Pinpoint the cell where the given text exists, returning its [X, Y] midpoint coordinate. 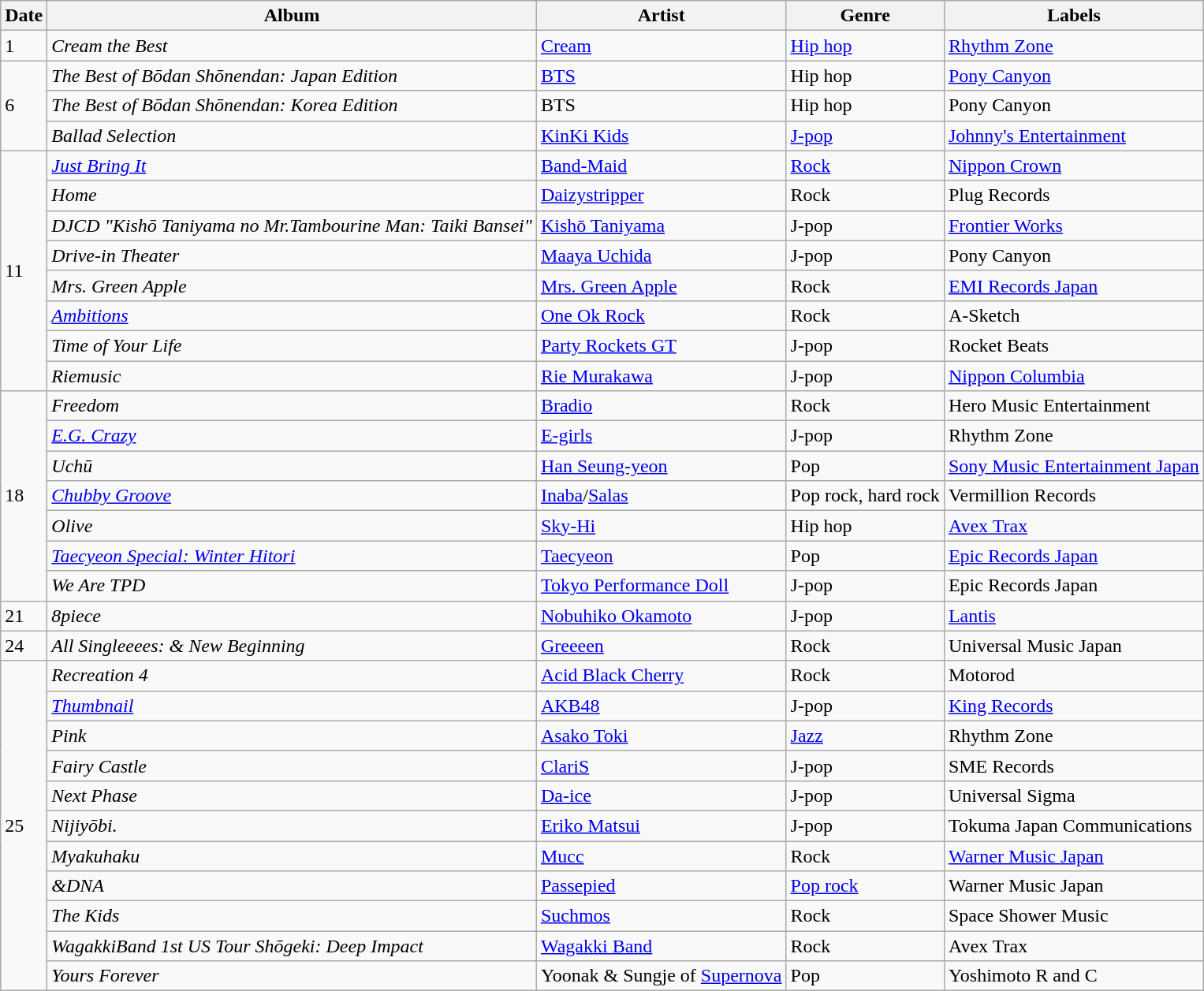
The Best of Bōdan Shōnendan: Korea Edition [292, 106]
Maaya Uchida [661, 255]
8piece [292, 616]
Acid Black Cherry [661, 676]
Jazz [865, 736]
Chubby Groove [292, 496]
Drive-in Theater [292, 255]
Pop rock [865, 886]
Myakuhaku [292, 855]
Vermillion Records [1074, 496]
Eriko Matsui [661, 825]
Genre [865, 16]
Yoonak & Sungje of Supernova [661, 976]
Bradio [661, 406]
Time of Your Life [292, 345]
1 [24, 46]
Band-Maid [661, 166]
Just Bring It [292, 166]
E.G. Crazy [292, 436]
21 [24, 616]
Nippon Crown [1074, 166]
Motorod [1074, 676]
Space Shower Music [1074, 916]
EMI Records Japan [1074, 285]
Pink [292, 736]
Home [292, 196]
Tokyo Performance Doll [661, 586]
Taecyeon [661, 556]
18 [24, 496]
Ballad Selection [292, 136]
Freedom [292, 406]
E-girls [661, 436]
AKB48 [661, 706]
Olive [292, 526]
All Singleeees: & New Beginning [292, 646]
DJCD "Kishō Taniyama no Mr.Tambourine Man: Taiki Bansei" [292, 225]
Tokuma Japan Communications [1074, 825]
Sony Music Entertainment Japan [1074, 466]
Rocket Beats [1074, 345]
KinKi Kids [661, 136]
Cream [661, 46]
Frontier Works [1074, 225]
Universal Sigma [1074, 795]
Rie Murakawa [661, 376]
Yours Forever [292, 976]
Nobuhiko Okamoto [661, 616]
A-Sketch [1074, 315]
Hero Music Entertainment [1074, 406]
Nijiyōbi. [292, 825]
&DNA [292, 886]
Johnny's Entertainment [1074, 136]
Han Seung-yeon [661, 466]
Suchmos [661, 916]
25 [24, 826]
ClariS [661, 766]
Plug Records [1074, 196]
Lantis [1074, 616]
6 [24, 106]
Sky-Hi [661, 526]
Da-ice [661, 795]
We Are TPD [292, 586]
The Best of Bōdan Shōnendan: Japan Edition [292, 76]
24 [24, 646]
The Kids [292, 916]
Cream the Best [292, 46]
Asako Toki [661, 736]
Taecyeon Special: Winter Hitori [292, 556]
Artist [661, 16]
Mucc [661, 855]
Yoshimoto R and C [1074, 976]
One Ok Rock [661, 315]
Next Phase [292, 795]
Universal Music Japan [1074, 646]
Riemusic [292, 376]
Pop rock, hard rock [865, 496]
Inaba/Salas [661, 496]
King Records [1074, 706]
Fairy Castle [292, 766]
Passepied [661, 886]
Ambitions [292, 315]
Greeeen [661, 646]
Thumbnail [292, 706]
11 [24, 270]
Nippon Columbia [1074, 376]
Recreation 4 [292, 676]
SME Records [1074, 766]
Wagakki Band [661, 946]
Date [24, 16]
Album [292, 16]
Daizystripper [661, 196]
Labels [1074, 16]
Uchū [292, 466]
WagakkiBand 1st US Tour Shōgeki: Deep Impact [292, 946]
Party Rockets GT [661, 345]
Kishō Taniyama [661, 225]
